From the cell containing the given text, extract its center point as [X, Y] coordinate. 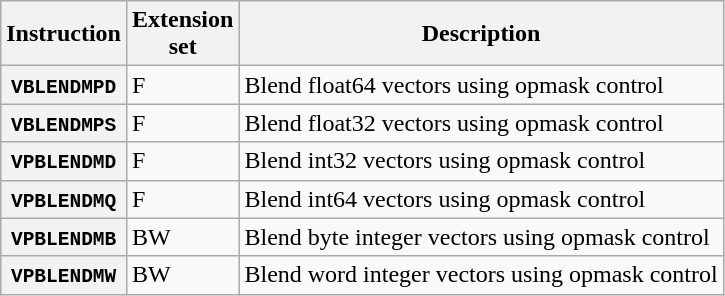
VBLENDMPS [64, 123]
Instruction [64, 34]
Blend float64 vectors using opmask control [481, 85]
Description [481, 34]
Blend int32 vectors using opmask control [481, 161]
Blend int64 vectors using opmask control [481, 199]
Blend byte integer vectors using opmask control [481, 237]
Extensionset [182, 34]
VPBLENDMW [64, 275]
VPBLENDMB [64, 237]
VPBLENDMD [64, 161]
VBLENDMPD [64, 85]
Blend word integer vectors using opmask control [481, 275]
VPBLENDMQ [64, 199]
Blend float32 vectors using opmask control [481, 123]
